Find where the given text appears and provide that cell's center as (X, Y) coordinate. 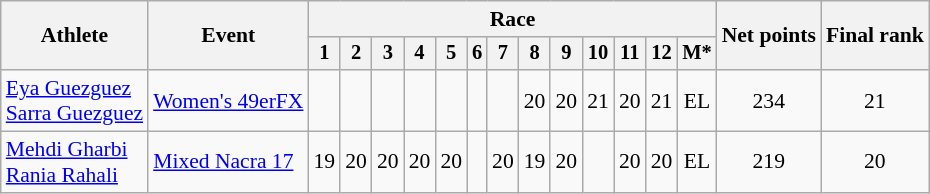
Net points (769, 36)
M* (696, 54)
Women's 49erFX (228, 100)
234 (769, 100)
8 (535, 54)
Mixed Nacra 17 (228, 162)
2 (356, 54)
Mehdi GharbiRania Rahali (74, 162)
Athlete (74, 36)
Final rank (875, 36)
1 (325, 54)
Eya GuezguezSarra Guezguez (74, 100)
12 (662, 54)
9 (566, 54)
219 (769, 162)
3 (388, 54)
7 (503, 54)
6 (477, 54)
5 (451, 54)
11 (630, 54)
Race (513, 19)
4 (420, 54)
10 (598, 54)
Event (228, 36)
